Provide the [X, Y] coordinate of the cell's center where the given text is located.  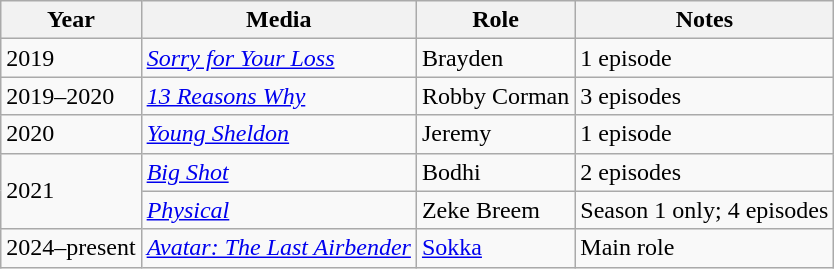
2024–present [71, 248]
3 episodes [704, 96]
Robby Corman [495, 96]
2019 [71, 58]
Zeke Breem [495, 210]
Brayden [495, 58]
Young Sheldon [278, 134]
Year [71, 20]
2021 [71, 191]
Season 1 only; 4 episodes [704, 210]
2019–2020 [71, 96]
Big Shot [278, 172]
Physical [278, 210]
2020 [71, 134]
Jeremy [495, 134]
2 episodes [704, 172]
Media [278, 20]
Notes [704, 20]
Role [495, 20]
Sokka [495, 248]
13 Reasons Why [278, 96]
Main role [704, 248]
Bodhi [495, 172]
Avatar: The Last Airbender [278, 248]
Sorry for Your Loss [278, 58]
